Extract the (x, y) coordinate from the center of the cell holding the provided text.  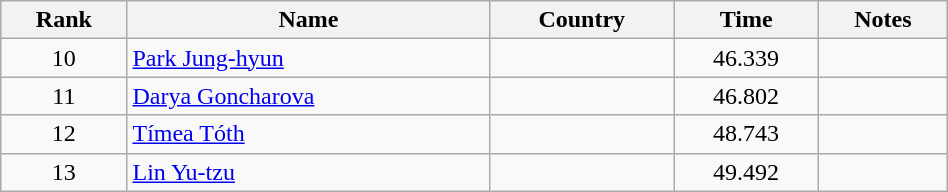
Name (308, 20)
48.743 (746, 134)
Park Jung-hyun (308, 58)
Tímea Tóth (308, 134)
Lin Yu-tzu (308, 172)
13 (64, 172)
10 (64, 58)
46.802 (746, 96)
12 (64, 134)
49.492 (746, 172)
Country (582, 20)
Rank (64, 20)
46.339 (746, 58)
Time (746, 20)
Notes (884, 20)
11 (64, 96)
Darya Goncharova (308, 96)
